For the text-containing cell, return its midpoint in (x, y) coordinate format. 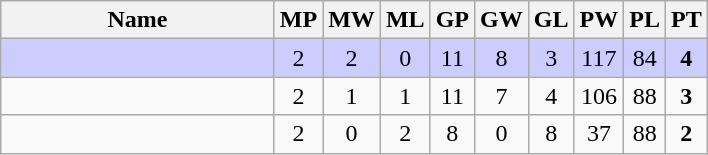
106 (599, 96)
MP (298, 20)
117 (599, 58)
GL (551, 20)
Name (138, 20)
ML (405, 20)
GW (502, 20)
PW (599, 20)
7 (502, 96)
MW (352, 20)
PL (645, 20)
GP (452, 20)
PT (687, 20)
37 (599, 134)
84 (645, 58)
